Return (X, Y) of the center of cell containing provided text 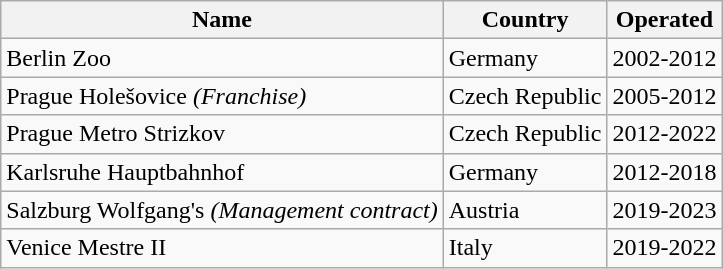
2012-2022 (664, 134)
2012-2018 (664, 172)
Country (525, 20)
Name (222, 20)
Operated (664, 20)
2005-2012 (664, 96)
2002-2012 (664, 58)
2019-2022 (664, 248)
Karlsruhe Hauptbahnhof (222, 172)
Venice Mestre II (222, 248)
Salzburg Wolfgang's (Management contract) (222, 210)
Austria (525, 210)
Italy (525, 248)
Prague Metro Strizkov (222, 134)
Berlin Zoo (222, 58)
2019-2023 (664, 210)
Prague Holešovice (Franchise) (222, 96)
